Scan for the cell matching the given text and deliver its (x, y) coordinate at center. 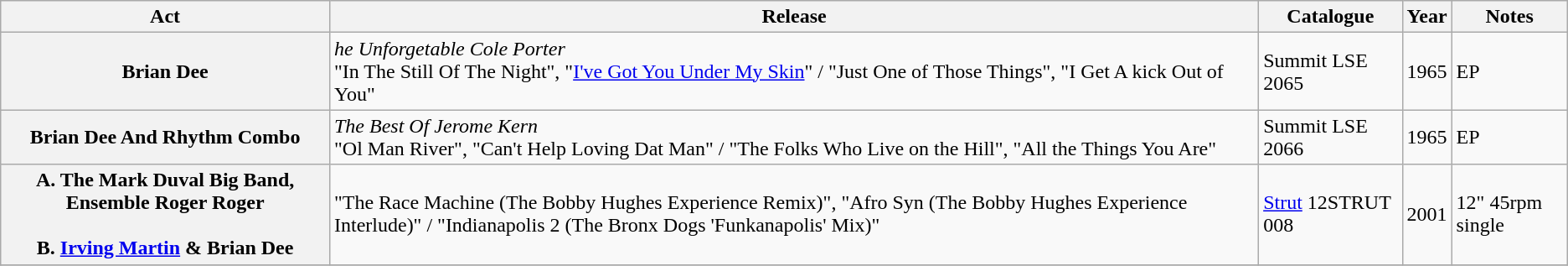
Summit LSE 2066 (1330, 138)
Brian Dee And Rhythm Combo (166, 138)
Catalogue (1330, 17)
The Best Of Jerome Kern "Ol Man River", "Can't Help Loving Dat Man" / "The Folks Who Live on the Hill", "All the Things You Are" (794, 138)
Notes (1509, 17)
Release (794, 17)
2001 (1427, 215)
Summit LSE 2065 (1330, 71)
he Unforgetable Cole Porter "In The Still Of The Night", "I've Got You Under My Skin" / "Just One of Those Things", "I Get A kick Out of You" (794, 71)
Brian Dee (166, 71)
Strut 12STRUT 008 (1330, 215)
Act (166, 17)
12" 45rpm single (1509, 215)
Year (1427, 17)
A. The Mark Duval Big Band, Ensemble Roger RogerB. Irving Martin & Brian Dee (166, 215)
